Return [x, y] of the center of cell containing provided text 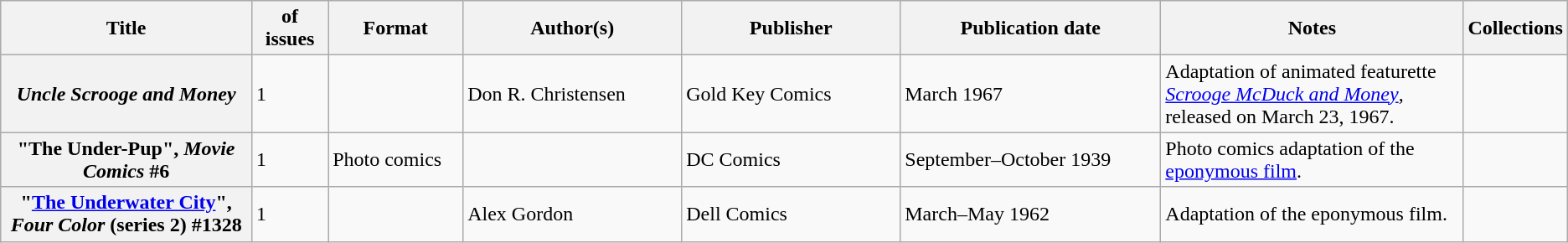
March–May 1962 [1030, 215]
Alex Gordon [573, 215]
Dell Comics [791, 215]
Adaptation of animated featurette Scrooge McDuck and Money, released on March 23, 1967. [1312, 94]
Gold Key Comics [791, 94]
Uncle Scrooge and Money [126, 94]
Title [126, 28]
DC Comics [791, 159]
Format [395, 28]
September–October 1939 [1030, 159]
"The Underwater City", Four Color (series 2) #1328 [126, 215]
March 1967 [1030, 94]
Author(s) [573, 28]
Notes [1312, 28]
Adaptation of the eponymous film. [1312, 215]
Don R. Christensen [573, 94]
Collections [1515, 28]
Publication date [1030, 28]
Publisher [791, 28]
Photo comics adaptation of the eponymous film. [1312, 159]
of issues [290, 28]
"The Under-Pup", Movie Comics #6 [126, 159]
Photo comics [395, 159]
